Extract the [x, y] coordinate from the center of the cell holding the provided text.  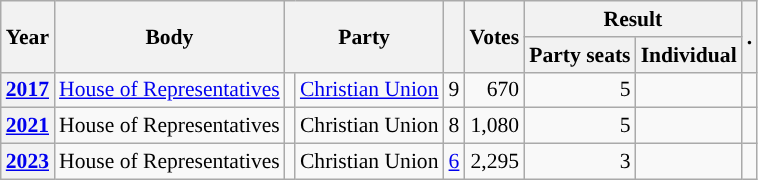
Votes [494, 36]
6 [454, 162]
1,080 [494, 126]
Year [28, 36]
Result [633, 19]
2,295 [494, 162]
670 [494, 90]
9 [454, 90]
Party seats [580, 55]
Party [364, 36]
8 [454, 126]
2017 [28, 90]
Individual [689, 55]
Body [170, 36]
2021 [28, 126]
. [750, 36]
2023 [28, 162]
3 [580, 162]
